From the cell containing the given text, extract its center point as [X, Y] coordinate. 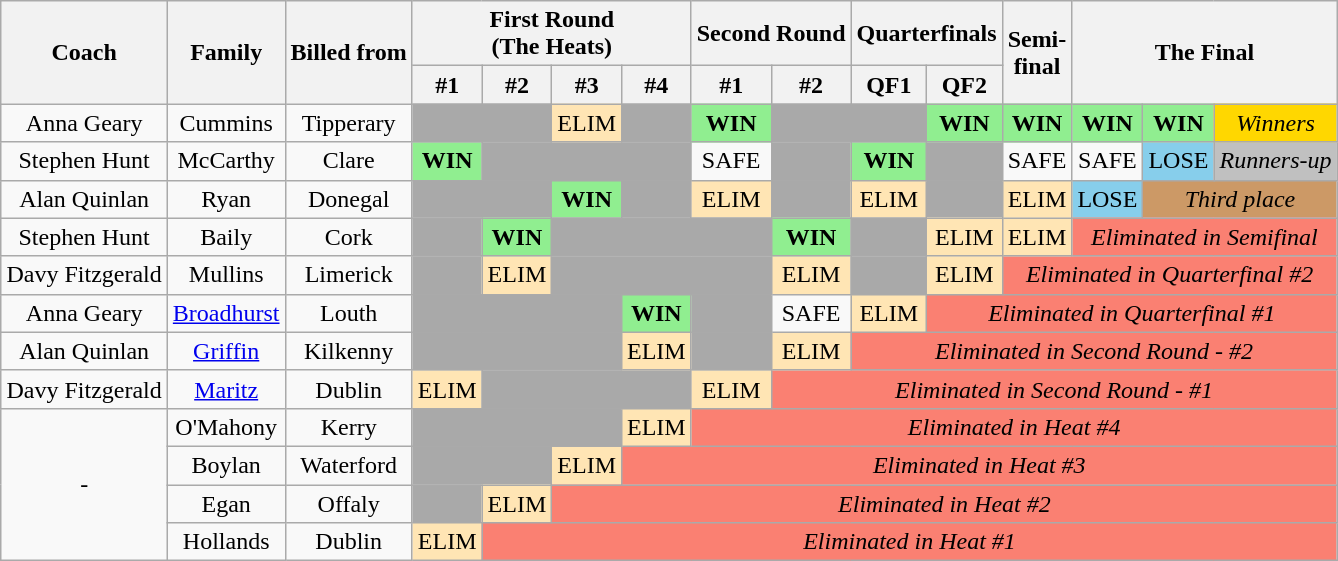
Limerick [348, 275]
Kilkenny [348, 351]
Maritz [226, 389]
Waterford [348, 465]
QF1 [889, 85]
O'Mahony [226, 427]
Egan [226, 503]
Broadhurst [226, 313]
Semi-final [1037, 52]
Louth [348, 313]
Baily [226, 237]
First Round(The Heats) [552, 34]
#3 [587, 85]
Eliminated in Quarterfinal #2 [1170, 275]
Cork [348, 237]
Quarterfinals [926, 34]
QF2 [965, 85]
Family [226, 52]
Hollands [226, 542]
Second Round [771, 34]
Tipperary [348, 123]
Offaly [348, 503]
Kerry [348, 427]
Eliminated in Heat #2 [944, 503]
#4 [657, 85]
Griffin [226, 351]
Eliminated in Semifinal [1204, 237]
Eliminated in Heat #3 [980, 465]
- [84, 484]
Eliminated in Second Round - #1 [1054, 389]
Eliminated in Quarterfinal #1 [1132, 313]
Ryan [226, 199]
Billed from [348, 52]
Eliminated in Heat #1 [910, 542]
Cummins [226, 123]
Boylan [226, 465]
Eliminated in Second Round - #2 [1094, 351]
Clare [348, 161]
Eliminated in Heat #4 [1014, 427]
Winners [1276, 123]
Donegal [348, 199]
Mullins [226, 275]
Runners-up [1276, 161]
Third place [1240, 199]
McCarthy [226, 161]
The Final [1204, 52]
Coach [84, 52]
